Find where the given text appears and provide that cell's center as [X, Y] coordinate. 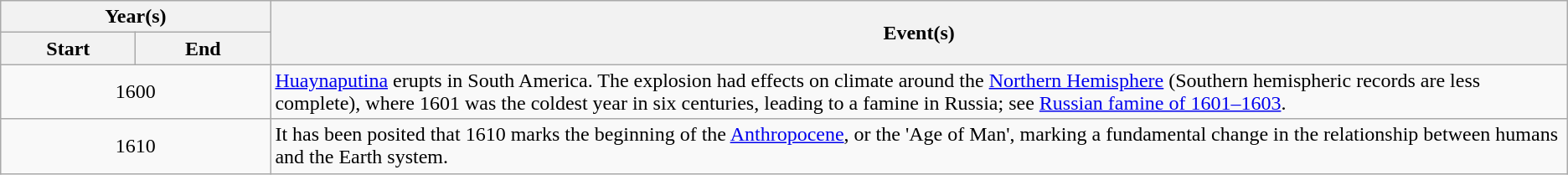
End [203, 49]
Event(s) [919, 33]
1610 [136, 146]
1600 [136, 92]
Year(s) [136, 17]
Start [69, 49]
